Capture the cell that displays the provided text and extract its [X, Y] central coordinate. 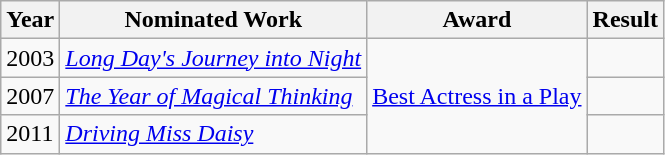
Result [625, 20]
Year [30, 20]
Nominated Work [214, 20]
Long Day's Journey into Night [214, 58]
The Year of Magical Thinking [214, 96]
2011 [30, 134]
Driving Miss Daisy [214, 134]
Award [477, 20]
2003 [30, 58]
2007 [30, 96]
Best Actress in a Play [477, 96]
